Locate the cell with the specified text and output its [X, Y] center coordinate. 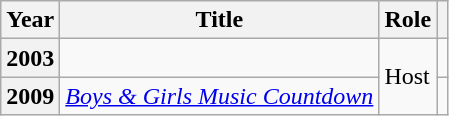
2003 [30, 58]
Boys & Girls Music Countdown [220, 96]
Host [408, 77]
2009 [30, 96]
Role [408, 20]
Title [220, 20]
Year [30, 20]
